Provide the [X, Y] coordinate of the cell's center where the given text is located.  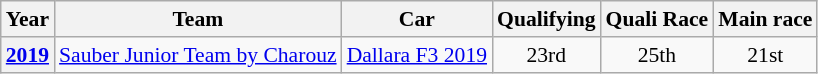
Sauber Junior Team by Charouz [198, 55]
23rd [546, 55]
Main race [765, 19]
Team [198, 19]
25th [658, 55]
21st [765, 55]
Car [417, 19]
Dallara F3 2019 [417, 55]
Year [28, 19]
2019 [28, 55]
Quali Race [658, 19]
Qualifying [546, 19]
